Search for the cell housing the specified text and yield its (X, Y) center coordinate. 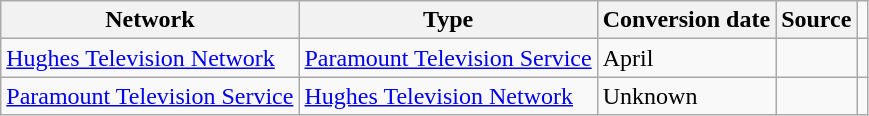
Network (150, 20)
Source (816, 20)
Conversion date (686, 20)
Type (448, 20)
April (686, 58)
Unknown (686, 96)
